Detect which cell encompasses the target text, then output its [X, Y] center coordinate. 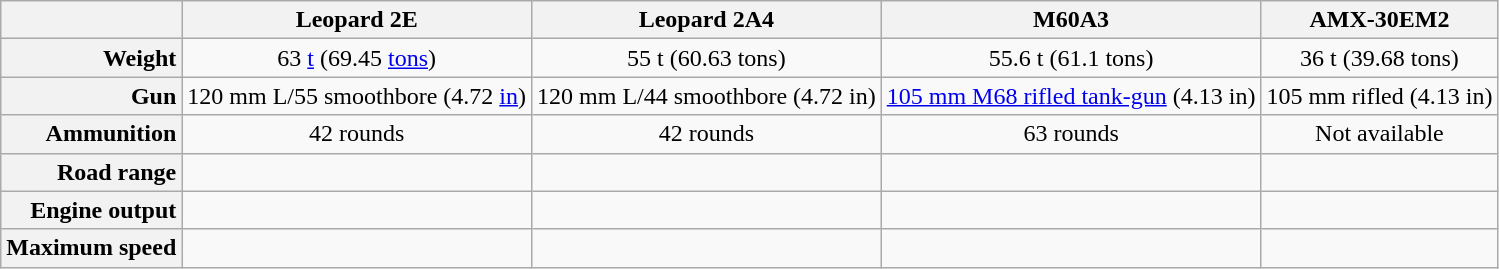
55 t (60.63 tons) [707, 58]
Ammunition [92, 134]
63 t (69.45 tons) [357, 58]
Not available [1380, 134]
Leopard 2E [357, 20]
120 mm L/44 smoothbore (4.72 in) [707, 96]
Weight [92, 58]
AMX-30EM2 [1380, 20]
Maximum speed [92, 248]
55.6 t (61.1 tons) [1071, 58]
Road range [92, 172]
120 mm L/55 smoothbore (4.72 in) [357, 96]
105 mm M68 rifled tank-gun (4.13 in) [1071, 96]
Gun [92, 96]
Engine output [92, 210]
105 mm rifled (4.13 in) [1380, 96]
63 rounds [1071, 134]
36 t (39.68 tons) [1380, 58]
M60A3 [1071, 20]
Leopard 2A4 [707, 20]
